For the text-containing cell, return its midpoint in [X, Y] coordinate format. 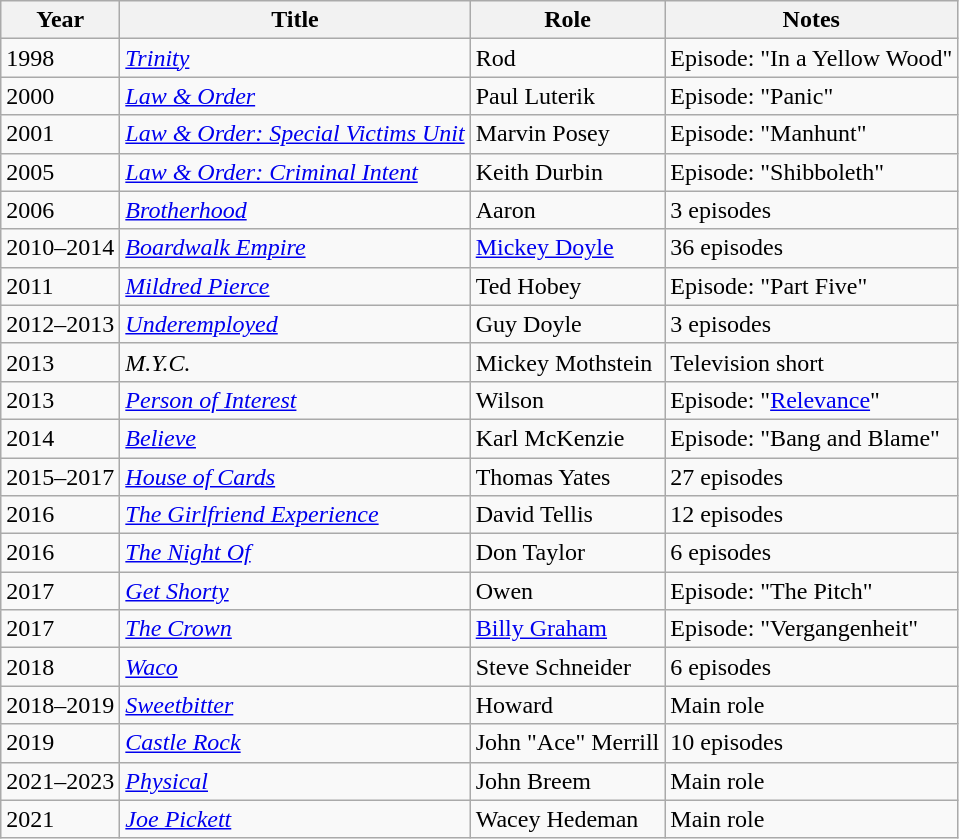
Brotherhood [295, 210]
Billy Graham [568, 629]
2010–2014 [60, 248]
Episode: "Panic" [812, 96]
Guy Doyle [568, 324]
House of Cards [295, 477]
2001 [60, 134]
Episode: "Vergangenheit" [812, 629]
Television short [812, 362]
2018–2019 [60, 705]
Year [60, 20]
Marvin Posey [568, 134]
Wacey Hedeman [568, 819]
Boardwalk Empire [295, 248]
Howard [568, 705]
Law & Order: Special Victims Unit [295, 134]
2021 [60, 819]
Law & Order: Criminal Intent [295, 172]
The Night Of [295, 553]
Episode: "Shibboleth" [812, 172]
The Girlfriend Experience [295, 515]
Mickey Mothstein [568, 362]
12 episodes [812, 515]
Person of Interest [295, 400]
Waco [295, 667]
Episode: "Part Five" [812, 286]
10 episodes [812, 743]
2015–2017 [60, 477]
2018 [60, 667]
The Crown [295, 629]
2000 [60, 96]
2005 [60, 172]
Law & Order [295, 96]
Karl McKenzie [568, 438]
Episode: "Bang and Blame" [812, 438]
Mildred Pierce [295, 286]
Get Shorty [295, 591]
Underemployed [295, 324]
Episode: "The Pitch" [812, 591]
Ted Hobey [568, 286]
2011 [60, 286]
Mickey Doyle [568, 248]
Role [568, 20]
Castle Rock [295, 743]
2012–2013 [60, 324]
Thomas Yates [568, 477]
2021–2023 [60, 781]
1998 [60, 58]
36 episodes [812, 248]
Keith Durbin [568, 172]
Don Taylor [568, 553]
Episode: "Relevance" [812, 400]
John Breem [568, 781]
Episode: "In a Yellow Wood" [812, 58]
Aaron [568, 210]
Notes [812, 20]
David Tellis [568, 515]
2006 [60, 210]
Wilson [568, 400]
Sweetbitter [295, 705]
2019 [60, 743]
Paul Luterik [568, 96]
2014 [60, 438]
Owen [568, 591]
John "Ace" Merrill [568, 743]
M.Y.C. [295, 362]
27 episodes [812, 477]
Episode: "Manhunt" [812, 134]
Title [295, 20]
Physical [295, 781]
Rod [568, 58]
Believe [295, 438]
Steve Schneider [568, 667]
Trinity [295, 58]
Joe Pickett [295, 819]
